Return the (x, y) coordinate for the center point of the cell that contains the specified text.  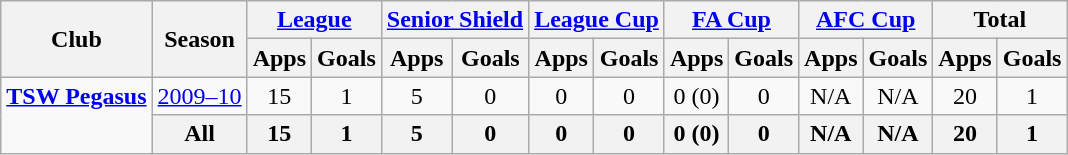
Senior Shield (454, 20)
Club (76, 39)
League Cup (597, 20)
TSW Pegasus (76, 115)
2009–10 (200, 96)
AFC Cup (866, 20)
League (314, 20)
All (200, 134)
Season (200, 39)
Total (1000, 20)
FA Cup (731, 20)
